Output the (x, y) coordinate of the center of the cell containing the given text.  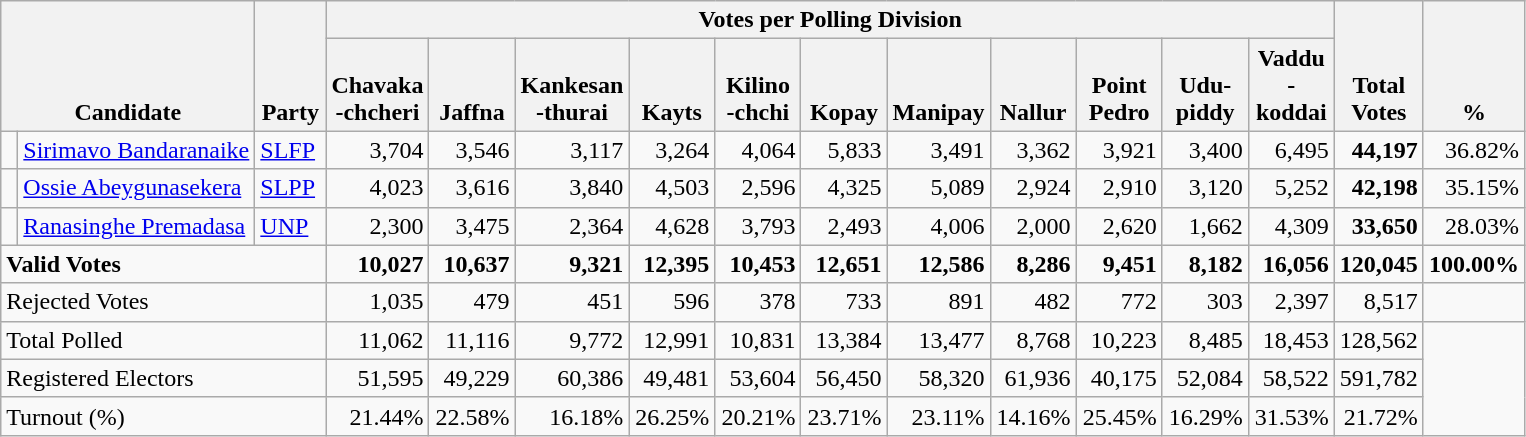
9,451 (1119, 264)
3,491 (938, 150)
16.18% (572, 416)
25.45% (1119, 416)
SLPP (290, 188)
12,586 (938, 264)
3,475 (472, 226)
9,772 (572, 340)
31.53% (1291, 416)
3,704 (378, 150)
3,921 (1119, 150)
11,062 (378, 340)
2,397 (1291, 302)
23.11% (938, 416)
52,084 (1205, 378)
21.44% (378, 416)
100.00% (1474, 264)
3,117 (572, 150)
3,793 (758, 226)
23.71% (844, 416)
56,450 (844, 378)
10,831 (758, 340)
Nallur (1033, 85)
Rejected Votes (164, 302)
35.15% (1474, 188)
49,229 (472, 378)
PointPedro (1119, 85)
13,477 (938, 340)
3,616 (472, 188)
Party (290, 66)
Total Votes (1378, 66)
Candidate (128, 66)
14.16% (1033, 416)
5,252 (1291, 188)
2,364 (572, 226)
Ranasinghe Premadasa (136, 226)
3,546 (472, 150)
10,027 (378, 264)
591,782 (1378, 378)
4,064 (758, 150)
58,320 (938, 378)
733 (844, 302)
Kopay (844, 85)
4,628 (672, 226)
49,481 (672, 378)
Kayts (672, 85)
2,924 (1033, 188)
SLFP (290, 150)
21.72% (1378, 416)
10,223 (1119, 340)
8,182 (1205, 264)
3,840 (572, 188)
16,056 (1291, 264)
8,517 (1378, 302)
772 (1119, 302)
% (1474, 66)
13,384 (844, 340)
Jaffna (472, 85)
4,006 (938, 226)
12,651 (844, 264)
2,493 (844, 226)
26.25% (672, 416)
128,562 (1378, 340)
Udu-piddy (1205, 85)
42,198 (1378, 188)
Turnout (%) (164, 416)
4,325 (844, 188)
Ossie Abeygunasekera (136, 188)
5,833 (844, 150)
40,175 (1119, 378)
Sirimavo Bandaranaike (136, 150)
1,035 (378, 302)
58,522 (1291, 378)
UNP (290, 226)
11,116 (472, 340)
Vaddu-koddai (1291, 85)
Registered Electors (164, 378)
3,400 (1205, 150)
Chavaka-chcheri (378, 85)
9,321 (572, 264)
53,604 (758, 378)
8,768 (1033, 340)
51,595 (378, 378)
378 (758, 302)
2,596 (758, 188)
20.21% (758, 416)
12,991 (672, 340)
482 (1033, 302)
Kilino-chchi (758, 85)
10,637 (472, 264)
891 (938, 302)
33,650 (1378, 226)
303 (1205, 302)
596 (672, 302)
22.58% (472, 416)
Manipay (938, 85)
5,089 (938, 188)
6,495 (1291, 150)
1,662 (1205, 226)
Total Polled (164, 340)
Kankesan-thurai (572, 85)
10,453 (758, 264)
120,045 (1378, 264)
479 (472, 302)
3,362 (1033, 150)
60,386 (572, 378)
2,300 (378, 226)
36.82% (1474, 150)
61,936 (1033, 378)
4,503 (672, 188)
3,264 (672, 150)
8,485 (1205, 340)
Valid Votes (164, 264)
8,286 (1033, 264)
2,620 (1119, 226)
451 (572, 302)
18,453 (1291, 340)
2,910 (1119, 188)
2,000 (1033, 226)
16.29% (1205, 416)
44,197 (1378, 150)
12,395 (672, 264)
3,120 (1205, 188)
28.03% (1474, 226)
Votes per Polling Division (830, 20)
4,309 (1291, 226)
4,023 (378, 188)
